Capture the cell that displays the provided text and extract its [X, Y] central coordinate. 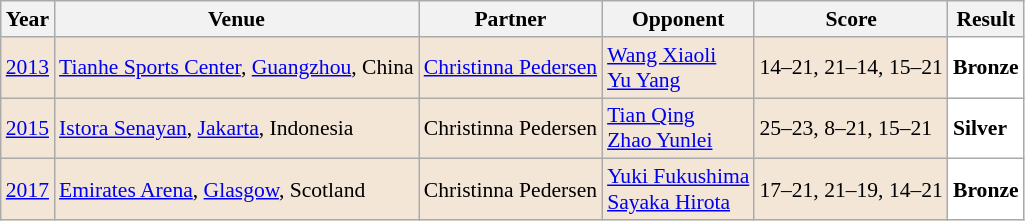
Emirates Arena, Glasgow, Scotland [236, 190]
2015 [28, 128]
Istora Senayan, Jakarta, Indonesia [236, 128]
Year [28, 19]
Result [986, 19]
Venue [236, 19]
Yuki Fukushima Sayaka Hirota [678, 190]
Silver [986, 128]
Tianhe Sports Center, Guangzhou, China [236, 68]
2017 [28, 190]
Score [851, 19]
25–23, 8–21, 15–21 [851, 128]
2013 [28, 68]
14–21, 21–14, 15–21 [851, 68]
Opponent [678, 19]
17–21, 21–19, 14–21 [851, 190]
Tian Qing Zhao Yunlei [678, 128]
Partner [510, 19]
Wang Xiaoli Yu Yang [678, 68]
